Search for the cell housing the specified text and yield its (x, y) center coordinate. 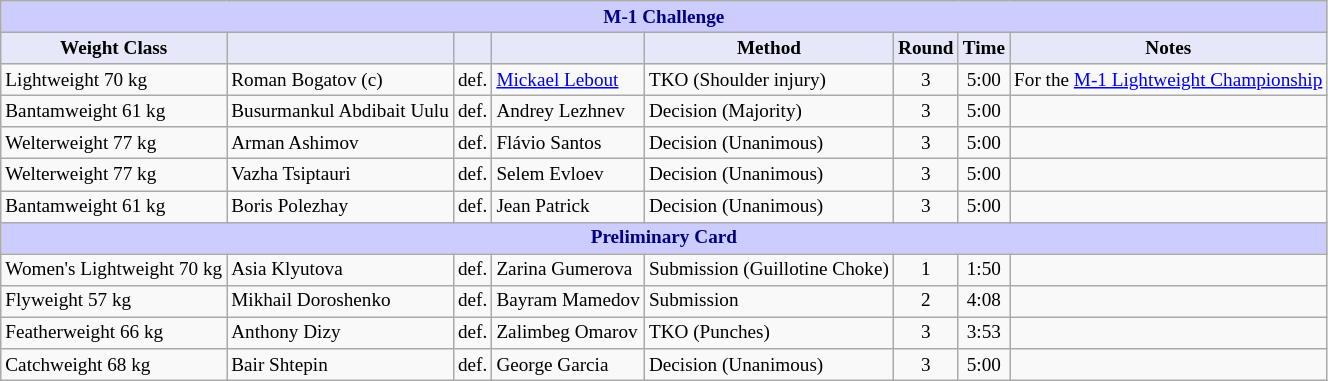
Andrey Lezhnev (568, 111)
Featherweight 66 kg (114, 333)
Bayram Mamedov (568, 301)
Jean Patrick (568, 206)
Submission (Guillotine Choke) (768, 270)
Zalimbeg Omarov (568, 333)
Busurmankul Abdibait Uulu (340, 111)
1:50 (984, 270)
TKO (Shoulder injury) (768, 80)
Mickael Lebout (568, 80)
3:53 (984, 333)
Submission (768, 301)
Mikhail Doroshenko (340, 301)
For the M-1 Lightweight Championship (1168, 80)
Time (984, 48)
Flyweight 57 kg (114, 301)
Vazha Tsiptauri (340, 175)
Roman Bogatov (c) (340, 80)
Weight Class (114, 48)
Round (926, 48)
Asia Klyutova (340, 270)
Preliminary Card (664, 238)
Women's Lightweight 70 kg (114, 270)
Decision (Majority) (768, 111)
Arman Ashimov (340, 143)
Bair Shtepin (340, 365)
Boris Polezhay (340, 206)
M-1 Challenge (664, 17)
4:08 (984, 301)
Catchweight 68 kg (114, 365)
Zarina Gumerova (568, 270)
2 (926, 301)
Lightweight 70 kg (114, 80)
TKO (Punches) (768, 333)
Flávio Santos (568, 143)
George Garcia (568, 365)
Anthony Dizy (340, 333)
Selem Evloev (568, 175)
Notes (1168, 48)
1 (926, 270)
Method (768, 48)
